Search for the cell housing the specified text and yield its [X, Y] center coordinate. 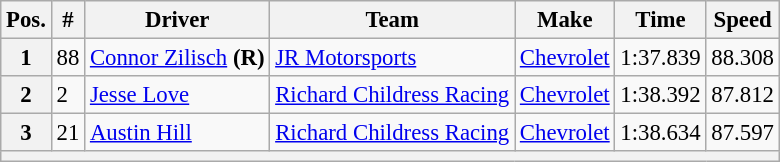
Make [565, 20]
Driver [178, 20]
Jesse Love [178, 95]
1:37.839 [660, 58]
88.308 [742, 58]
JR Motorsports [392, 58]
87.597 [742, 133]
# [68, 20]
Team [392, 20]
Pos. [26, 20]
Connor Zilisch (R) [178, 58]
88 [68, 58]
Speed [742, 20]
1:38.392 [660, 95]
Austin Hill [178, 133]
Time [660, 20]
3 [26, 133]
87.812 [742, 95]
1:38.634 [660, 133]
1 [26, 58]
21 [68, 133]
